Detect which cell encompasses the target text, then output its [x, y] center coordinate. 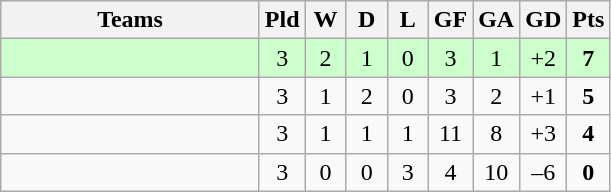
GA [496, 20]
–6 [544, 172]
Pld [282, 20]
11 [450, 134]
W [326, 20]
+3 [544, 134]
+2 [544, 58]
Pts [588, 20]
5 [588, 96]
GD [544, 20]
L [408, 20]
10 [496, 172]
7 [588, 58]
+1 [544, 96]
Teams [130, 20]
8 [496, 134]
GF [450, 20]
D [366, 20]
